From the cell containing the given text, extract its center point as (x, y) coordinate. 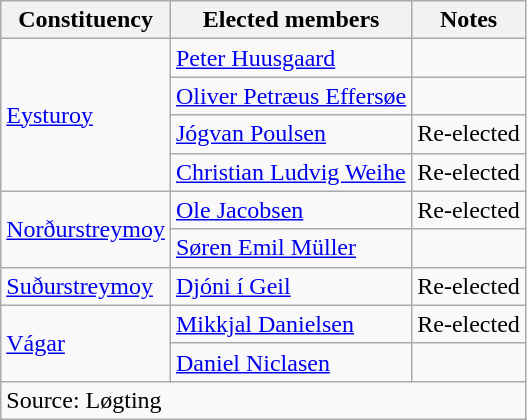
Mikkjal Danielsen (290, 324)
Constituency (86, 20)
Christian Ludvig Weihe (290, 172)
Djóni í Geil (290, 286)
Søren Emil Müller (290, 248)
Peter Huusgaard (290, 58)
Norðurstreymoy (86, 229)
Oliver Petræus Effersøe (290, 96)
Vágar (86, 343)
Eysturoy (86, 115)
Source: Løgting (264, 400)
Daniel Niclasen (290, 362)
Notes (469, 20)
Elected members (290, 20)
Ole Jacobsen (290, 210)
Suðurstreymoy (86, 286)
Jógvan Poulsen (290, 134)
